Pinpoint the cell where the given text exists, returning its [X, Y] midpoint coordinate. 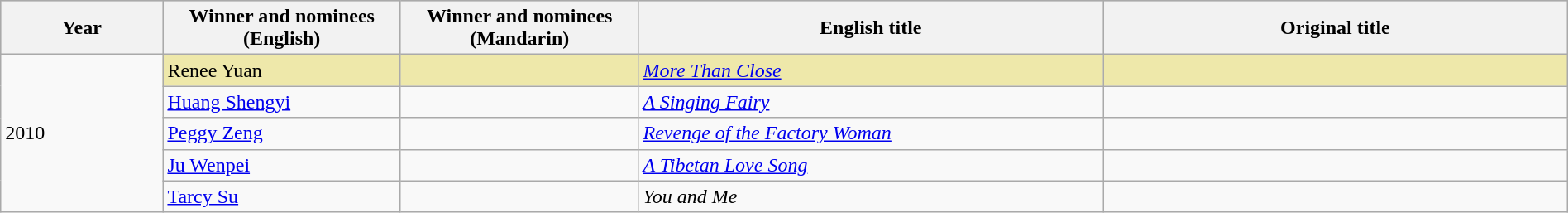
A Singing Fairy [871, 102]
A Tibetan Love Song [871, 165]
Huang Shengyi [282, 102]
Winner and nominees(English) [282, 28]
Peggy Zeng [282, 133]
Original title [1336, 28]
English title [871, 28]
Year [82, 28]
Tarcy Su [282, 196]
Winner and nominees(Mandarin) [519, 28]
Ju Wenpei [282, 165]
Revenge of the Factory Woman [871, 133]
Renee Yuan [282, 70]
More Than Close [871, 70]
2010 [82, 133]
You and Me [871, 196]
